Locate the cell with the specified text and output its [X, Y] center coordinate. 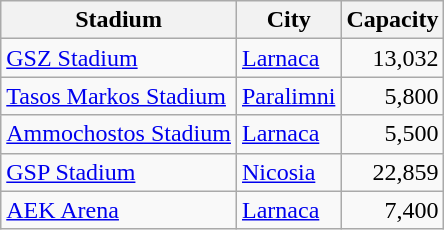
Capacity [392, 20]
Ammochostos Stadium [119, 134]
5,800 [392, 96]
Stadium [119, 20]
GSP Stadium [119, 172]
13,032 [392, 58]
Paralimni [288, 96]
5,500 [392, 134]
City [288, 20]
Tasos Markos Stadium [119, 96]
GSZ Stadium [119, 58]
AEK Arena [119, 210]
22,859 [392, 172]
Nicosia [288, 172]
7,400 [392, 210]
